Scan for the cell matching the given text and deliver its [x, y] coordinate at center. 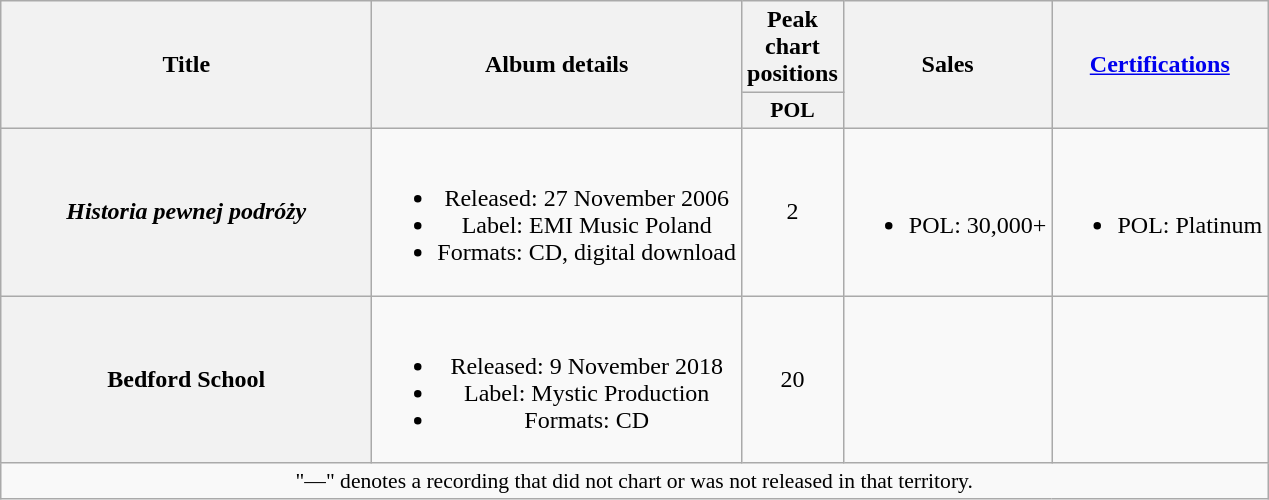
POL [793, 111]
"—" denotes a recording that did not chart or was not released in that territory. [634, 481]
Certifications [1160, 65]
20 [793, 380]
Sales [948, 65]
2 [793, 212]
Historia pewnej podróży [186, 212]
Peak chart positions [793, 47]
Released: 9 November 2018Label: Mystic ProductionFormats: CD [557, 380]
Bedford School [186, 380]
Released: 27 November 2006Label: EMI Music PolandFormats: CD, digital download [557, 212]
Album details [557, 65]
POL: 30,000+ [948, 212]
Title [186, 65]
POL: Platinum [1160, 212]
